Extract the (x, y) coordinate from the center of the cell holding the provided text.  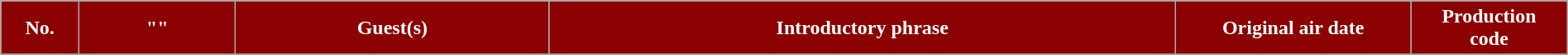
Guest(s) (392, 28)
Introductory phrase (863, 28)
No. (40, 28)
Production code (1489, 28)
Original air date (1293, 28)
"" (157, 28)
